Return the (x, y) coordinate for the center point of the cell that contains the specified text.  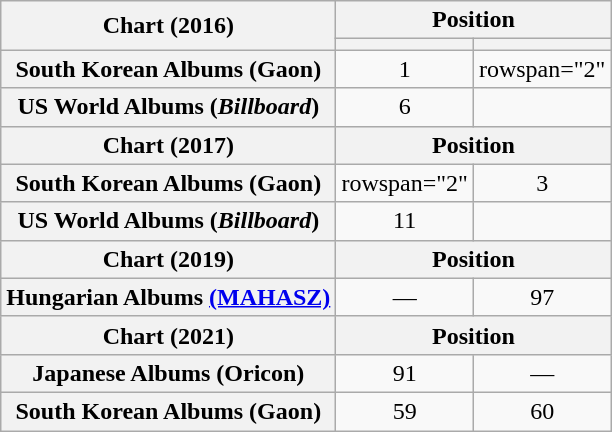
Chart (2019) (168, 259)
Chart (2017) (168, 145)
Japanese Albums (Oricon) (168, 373)
91 (405, 373)
59 (405, 411)
Chart (2016) (168, 26)
11 (405, 221)
Hungarian Albums (MAHASZ) (168, 297)
97 (542, 297)
3 (542, 183)
6 (405, 107)
60 (542, 411)
Chart (2021) (168, 335)
1 (405, 69)
